Determine the (X, Y) coordinate at the center of the cell enclosing the given text.  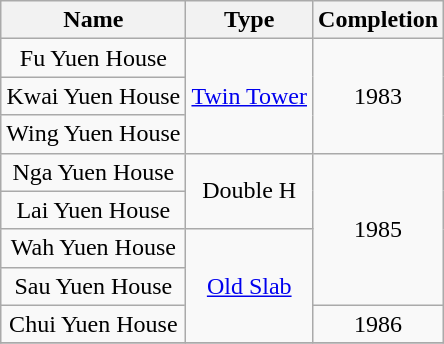
Chui Yuen House (94, 324)
Fu Yuen House (94, 58)
Kwai Yuen House (94, 96)
Wing Yuen House (94, 134)
Sau Yuen House (94, 286)
Completion (378, 20)
Nga Yuen House (94, 172)
Type (250, 20)
Double H (250, 191)
Old Slab (250, 286)
Twin Tower (250, 96)
1985 (378, 229)
Wah Yuen House (94, 248)
1983 (378, 96)
Lai Yuen House (94, 210)
Name (94, 20)
1986 (378, 324)
